Return the (x, y) coordinate for the center point of the cell that contains the specified text.  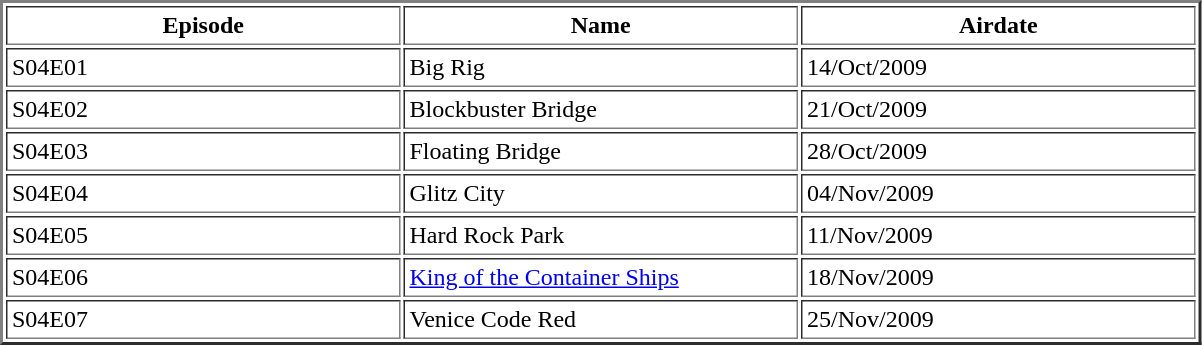
Name (601, 26)
04/Nov/2009 (998, 194)
Big Rig (601, 68)
14/Oct/2009 (998, 68)
Glitz City (601, 194)
S04E01 (203, 68)
Floating Bridge (601, 152)
S04E07 (203, 320)
18/Nov/2009 (998, 278)
Blockbuster Bridge (601, 110)
11/Nov/2009 (998, 236)
S04E03 (203, 152)
S04E04 (203, 194)
S04E02 (203, 110)
King of the Container Ships (601, 278)
Hard Rock Park (601, 236)
28/Oct/2009 (998, 152)
Venice Code Red (601, 320)
S04E05 (203, 236)
21/Oct/2009 (998, 110)
Airdate (998, 26)
Episode (203, 26)
25/Nov/2009 (998, 320)
S04E06 (203, 278)
